Capture the cell that displays the provided text and extract its (x, y) central coordinate. 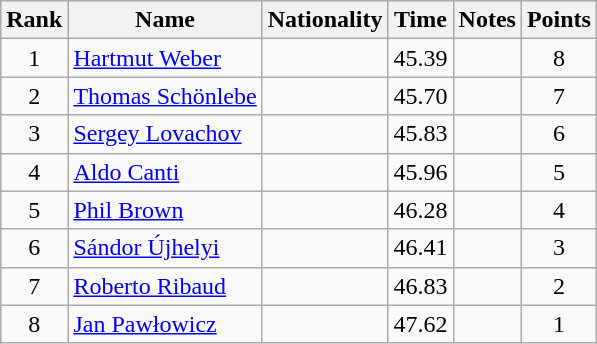
Aldo Canti (165, 172)
47.62 (420, 324)
46.41 (420, 248)
Notes (487, 20)
45.70 (420, 96)
Rank (34, 20)
Hartmut Weber (165, 58)
46.83 (420, 286)
Jan Pawłowicz (165, 324)
Roberto Ribaud (165, 286)
Sándor Újhelyi (165, 248)
46.28 (420, 210)
45.39 (420, 58)
Sergey Lovachov (165, 134)
Nationality (325, 20)
Time (420, 20)
Name (165, 20)
Phil Brown (165, 210)
Points (558, 20)
Thomas Schönlebe (165, 96)
45.96 (420, 172)
45.83 (420, 134)
